For the text-containing cell, return its midpoint in (x, y) coordinate format. 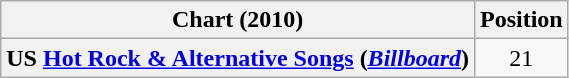
Chart (2010) (238, 20)
Position (521, 20)
US Hot Rock & Alternative Songs (Billboard) (238, 58)
21 (521, 58)
